Extract the [X, Y] coordinate from the center of the cell holding the provided text.  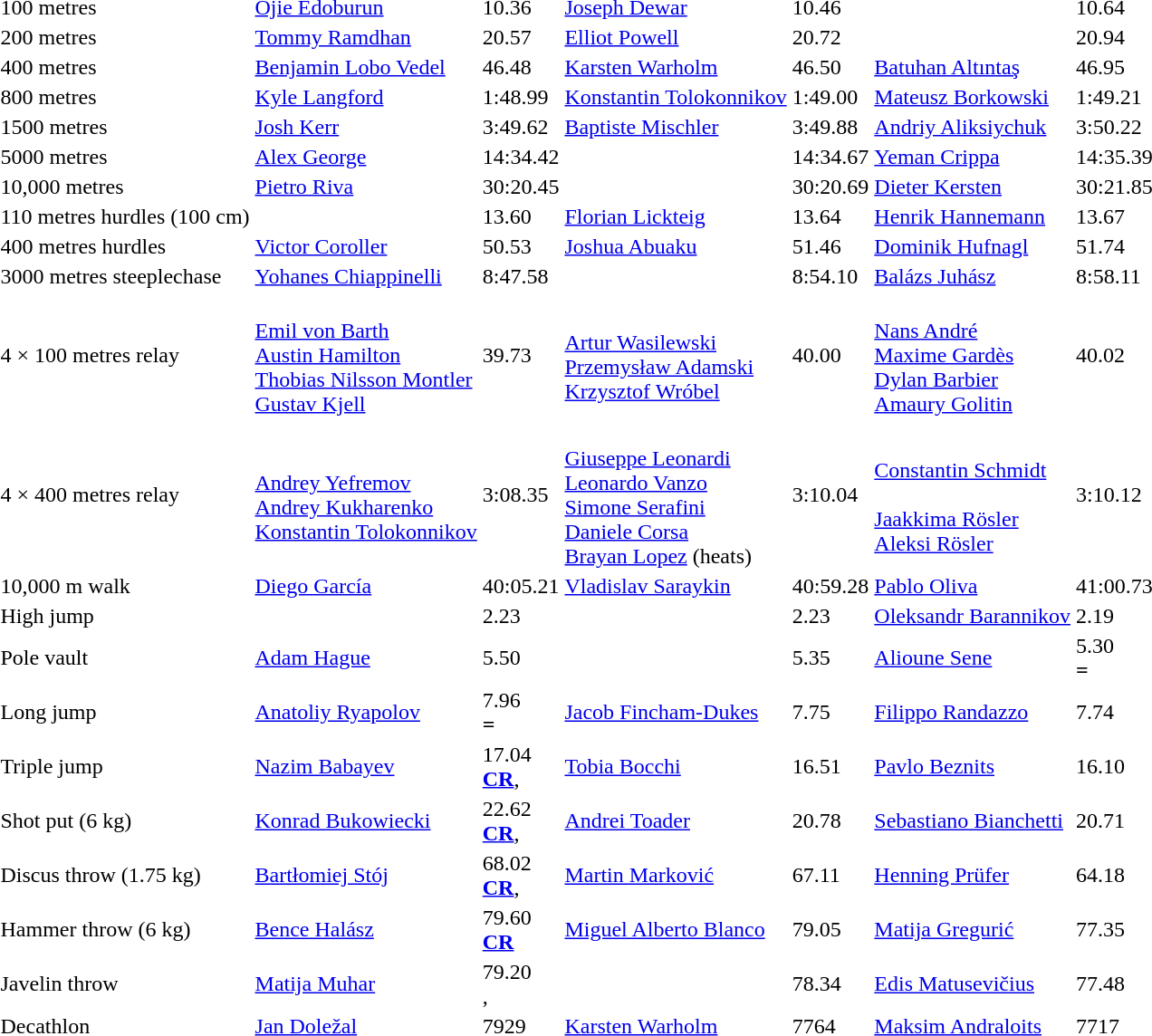
Emil von BarthAustin HamiltonThobias Nilsson MontlerGustav Kjell [366, 355]
14:34.67 [830, 157]
Kyle Langford [366, 97]
46.48 [521, 67]
Pietro Riva [366, 187]
7.96= [521, 712]
51.46 [830, 246]
Giuseppe LeonardiLeonardo VanzoSimone SerafiniDaniele CorsaBrayan Lopez (heats) [676, 494]
Nazim Babayev [366, 766]
1:48.99 [521, 97]
40:59.28 [830, 586]
Josh Kerr [366, 127]
Andrei Toader [676, 820]
22.62CR, [521, 820]
Constantin SchmidtJaakkima RöslerAleksi Rösler [973, 494]
8:47.58 [521, 276]
79.60CR [521, 929]
16.51 [830, 766]
Tommy Ramdhan [366, 37]
Nans AndréMaxime GardèsDylan BarbierAmaury Golitin [973, 355]
13.64 [830, 216]
Pavlo Beznits [973, 766]
Adam Hague [366, 657]
68.02CR, [521, 875]
Bence Halász [366, 929]
3:49.88 [830, 127]
Konstantin Tolokonnikov [676, 97]
Miguel Alberto Blanco [676, 929]
Joshua Abuaku [676, 246]
67.11 [830, 875]
Tobia Bocchi [676, 766]
Batuhan Altıntaş [973, 67]
Edis Matusevičius [973, 983]
39.73 [521, 355]
40.00 [830, 355]
78.34 [830, 983]
3:49.62 [521, 127]
7.75 [830, 712]
Balázs Juhász [973, 276]
Henning Prüfer [973, 875]
Dominik Hufnagl [973, 246]
Bartłomiej Stój [366, 875]
5.35 [830, 657]
50.53 [521, 246]
Alioune Sene [973, 657]
Benjamin Lobo Vedel [366, 67]
Jacob Fincham-Dukes [676, 712]
Vladislav Saraykin [676, 586]
Oleksandr Barannikov [973, 616]
Baptiste Mischler [676, 127]
Konrad Bukowiecki [366, 820]
Andriy Aliksiychuk [973, 127]
20.78 [830, 820]
30:20.69 [830, 187]
8:54.10 [830, 276]
Florian Lickteig [676, 216]
Matija Muhar [366, 983]
Victor Coroller [366, 246]
17.04CR, [521, 766]
14:34.42 [521, 157]
Karsten Warholm [676, 67]
Sebastiano Bianchetti [973, 820]
Mateusz Borkowski [973, 97]
Matija Gregurić [973, 929]
Filippo Randazzo [973, 712]
Yohanes Chiappinelli [366, 276]
Andrey YefremovAndrey KukharenkoKonstantin Tolokonnikov [366, 494]
Elliot Powell [676, 37]
46.50 [830, 67]
20.57 [521, 37]
Anatoliy Ryapolov [366, 712]
13.60 [521, 216]
Henrik Hannemann [973, 216]
Alex George [366, 157]
5.50 [521, 657]
3:10.04 [830, 494]
3:08.35 [521, 494]
Pablo Oliva [973, 586]
Dieter Kersten [973, 187]
Martin Marković [676, 875]
79.20, [521, 983]
Yeman Crippa [973, 157]
Diego García [366, 586]
Artur WasilewskiPrzemysław AdamskiKrzysztof Wróbel [676, 355]
20.72 [830, 37]
79.05 [830, 929]
40:05.21 [521, 586]
1:49.00 [830, 97]
30:20.45 [521, 187]
